Capture the cell that displays the provided text and extract its (X, Y) central coordinate. 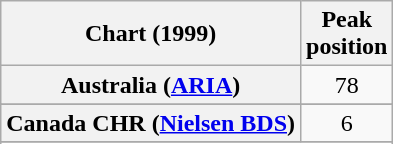
Chart (1999) (151, 34)
Australia (ARIA) (151, 85)
Peakposition (347, 34)
Canada CHR (Nielsen BDS) (151, 123)
6 (347, 123)
78 (347, 85)
